Detect which cell encompasses the target text, then output its (x, y) center coordinate. 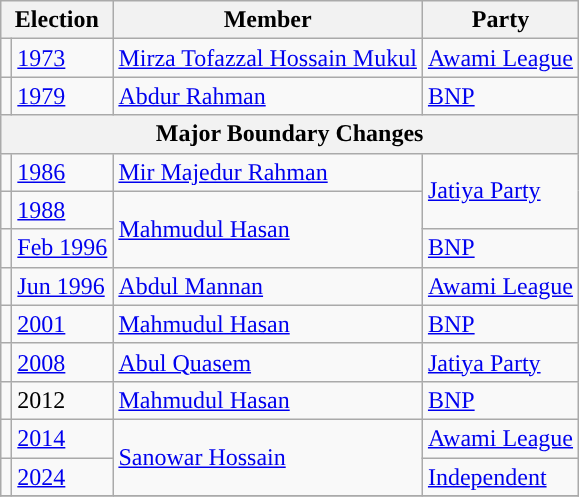
2014 (62, 438)
2012 (62, 400)
1986 (62, 172)
Abdur Rahman (268, 96)
2024 (62, 477)
Jun 1996 (62, 286)
Independent (500, 477)
1988 (62, 210)
Abul Quasem (268, 362)
2001 (62, 324)
Mirza Tofazzal Hossain Mukul (268, 58)
Party (500, 20)
Abdul Mannan (268, 286)
Member (268, 20)
2008 (62, 362)
Mir Majedur Rahman (268, 172)
Election (57, 20)
Sanowar Hossain (268, 457)
1979 (62, 96)
Feb 1996 (62, 248)
1973 (62, 58)
Major Boundary Changes (290, 134)
